Find where the given text appears and provide that cell's center as [x, y] coordinate. 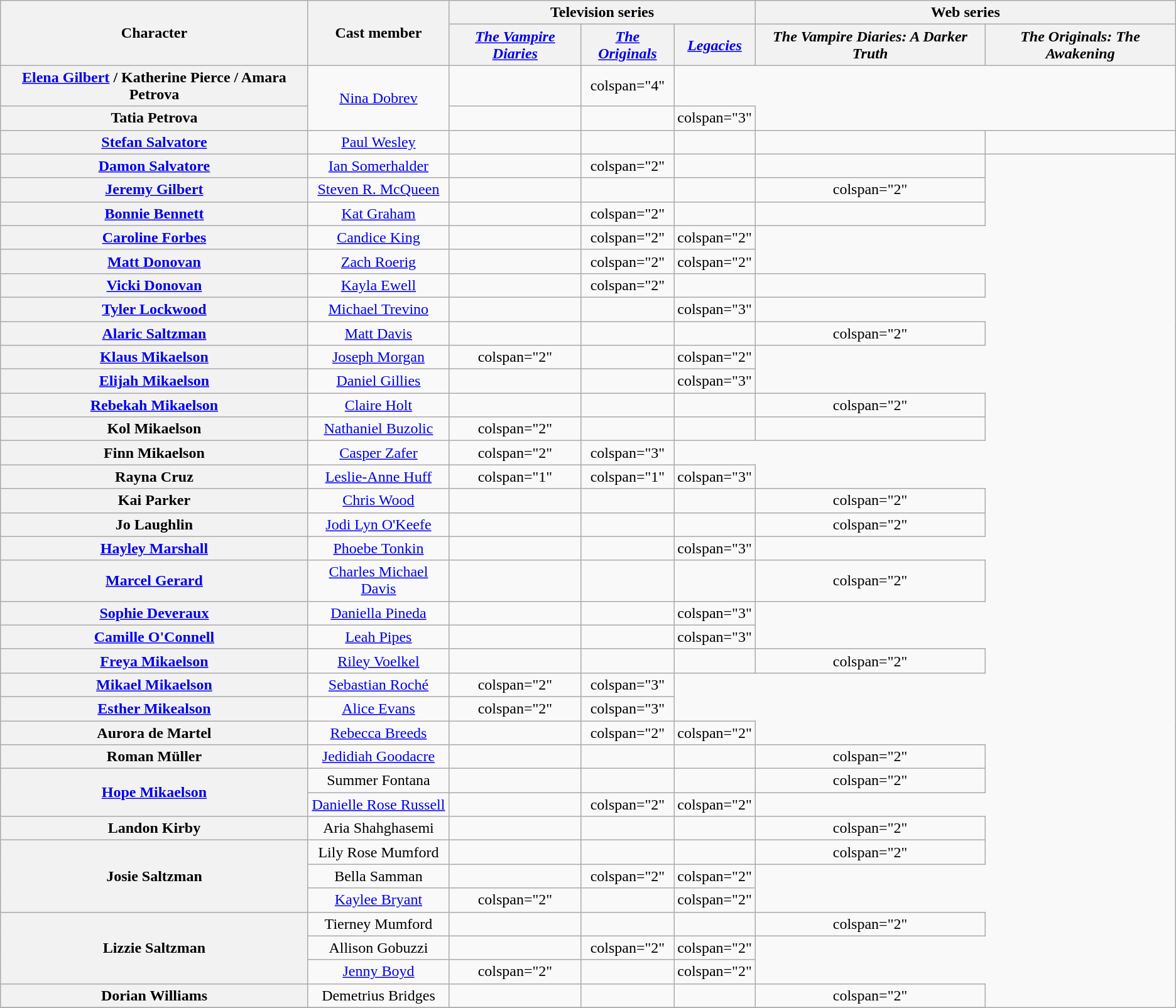
Sophie Deveraux [155, 613]
Landon Kirby [155, 828]
Rebekah Mikaelson [155, 405]
Lizzie Saltzman [155, 948]
Kai Parker [155, 501]
Kayla Ewell [378, 285]
Marcel Gerard [155, 580]
Leslie-Anne Huff [378, 477]
Lily Rose Mumford [378, 852]
Daniel Gillies [378, 381]
The Vampire Diaries: A Darker Truth [870, 45]
Bonnie Bennett [155, 214]
Hope Mikaelson [155, 793]
Zach Roerig [378, 261]
Alaric Saltzman [155, 333]
Candice King [378, 237]
Klaus Mikaelson [155, 357]
Tyler Lockwood [155, 309]
Summer Fontana [378, 781]
Cast member [378, 33]
Allison Gobuzzi [378, 948]
Riley Voelkel [378, 661]
Demetrius Bridges [378, 995]
Sebastian Roché [378, 685]
Josie Saltzman [155, 876]
Kat Graham [378, 214]
Mikael Mikaelson [155, 685]
Caroline Forbes [155, 237]
Rayna Cruz [155, 477]
Character [155, 33]
The Originals [628, 45]
Jenny Boyd [378, 972]
Phoebe Tonkin [378, 548]
Matt Davis [378, 333]
Tierney Mumford [378, 924]
Esther Mikealson [155, 708]
Aurora de Martel [155, 733]
Jo Laughlin [155, 524]
Matt Donovan [155, 261]
Claire Holt [378, 405]
Nina Dobrev [378, 98]
Chris Wood [378, 501]
Freya Mikaelson [155, 661]
Jedidiah Goodacre [378, 757]
Ian Somerhalder [378, 166]
Bella Samman [378, 876]
Jeremy Gilbert [155, 190]
Vicki Donovan [155, 285]
Daniella Pineda [378, 613]
Tatia Petrova [155, 118]
Television series [602, 13]
Web series [965, 13]
Finn Mikaelson [155, 453]
Alice Evans [378, 708]
The Vampire Diaries [515, 45]
Stefan Salvatore [155, 142]
Nathaniel Buzolic [378, 429]
Casper Zafer [378, 453]
Hayley Marshall [155, 548]
Leah Pipes [378, 637]
Dorian Williams [155, 995]
Damon Salvatore [155, 166]
Elena Gilbert / Katherine Pierce / Amara Petrova [155, 85]
Joseph Morgan [378, 357]
Jodi Lyn O'Keefe [378, 524]
Steven R. McQueen [378, 190]
Kaylee Bryant [378, 900]
Charles Michael Davis [378, 580]
Legacies [715, 45]
Camille O'Connell [155, 637]
The Originals: The Awakening [1081, 45]
Aria Shahghasemi [378, 828]
Elijah Mikaelson [155, 381]
Michael Trevino [378, 309]
Paul Wesley [378, 142]
Rebecca Breeds [378, 733]
Roman Müller [155, 757]
Kol Mikaelson [155, 429]
Danielle Rose Russell [378, 805]
colspan="4" [628, 85]
